Pinpoint the cell where the given text exists, returning its (x, y) midpoint coordinate. 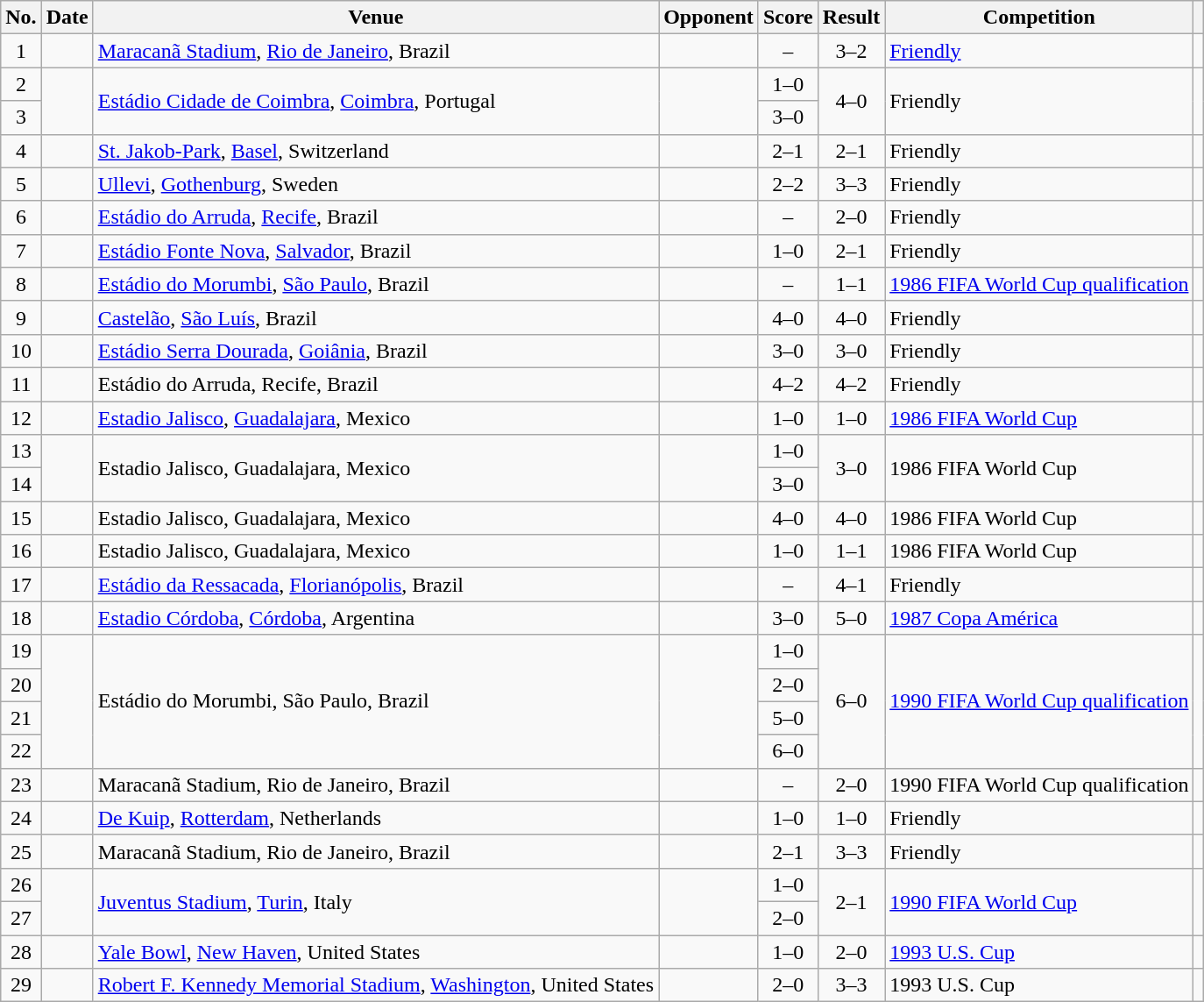
17 (21, 585)
1986 FIFA World Cup qualification (1039, 284)
21 (21, 718)
16 (21, 551)
Venue (375, 18)
23 (21, 785)
Yale Bowl, New Haven, United States (375, 951)
No. (21, 18)
Result (851, 18)
5 (21, 184)
25 (21, 851)
Estadio Córdoba, Córdoba, Argentina (375, 618)
9 (21, 317)
Estádio Cidade de Coimbra, Coimbra, Portugal (375, 101)
1 (21, 51)
29 (21, 985)
De Kuip, Rotterdam, Netherlands (375, 818)
24 (21, 818)
Ullevi, Gothenburg, Sweden (375, 184)
26 (21, 885)
12 (21, 418)
28 (21, 951)
Score (788, 18)
13 (21, 451)
27 (21, 918)
Estádio Serra Dourada, Goiânia, Brazil (375, 351)
18 (21, 618)
4 (21, 151)
Estádio da Ressacada, Florianópolis, Brazil (375, 585)
Competition (1039, 18)
Estádio Fonte Nova, Salvador, Brazil (375, 251)
Castelão, São Luís, Brazil (375, 317)
10 (21, 351)
7 (21, 251)
11 (21, 384)
Opponent (709, 18)
Juventus Stadium, Turin, Italy (375, 901)
3 (21, 117)
Robert F. Kennedy Memorial Stadium, Washington, United States (375, 985)
3–2 (851, 51)
2–2 (788, 184)
2 (21, 84)
1990 FIFA World Cup (1039, 901)
20 (21, 685)
15 (21, 518)
St. Jakob-Park, Basel, Switzerland (375, 151)
22 (21, 751)
14 (21, 485)
4–1 (851, 585)
1987 Copa América (1039, 618)
8 (21, 284)
19 (21, 651)
6 (21, 217)
Date (67, 18)
